Locate the cell with the specified text and output its (x, y) center coordinate. 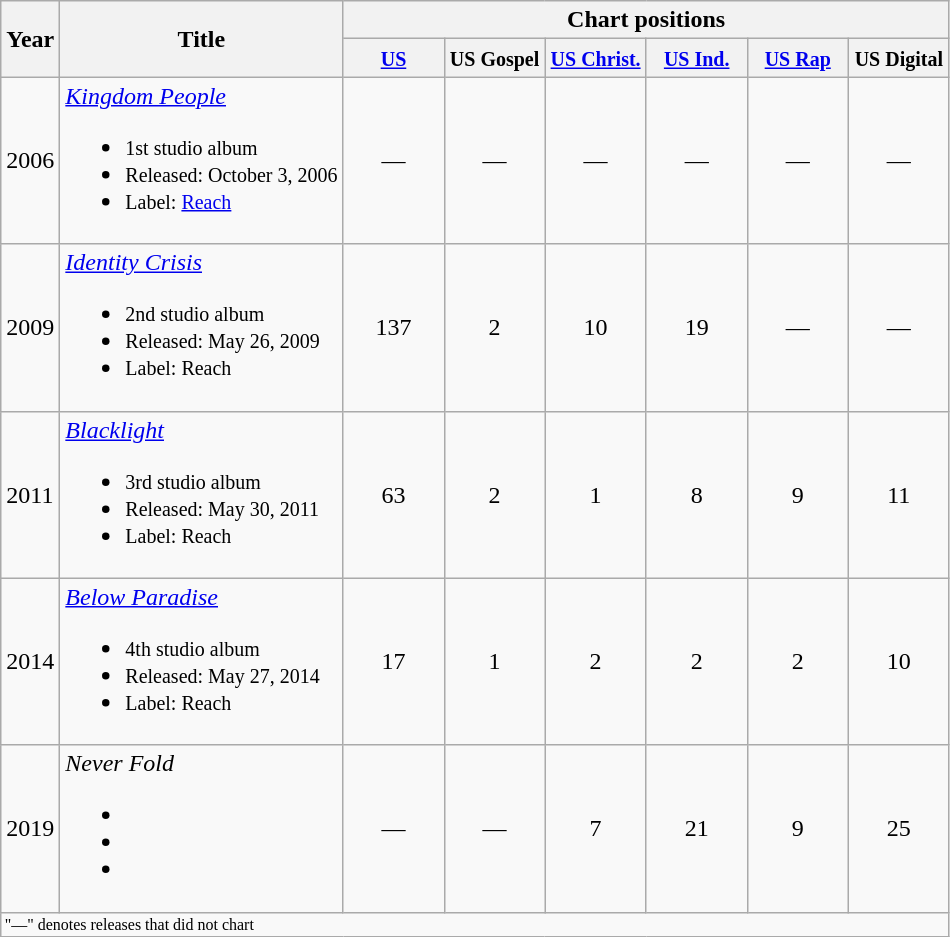
2014 (30, 662)
8 (696, 494)
US Rap (798, 58)
Identity Crisis2nd studio albumReleased: May 26, 2009Label: Reach (202, 328)
21 (696, 828)
11 (898, 494)
2019 (30, 828)
"—" denotes releases that did not chart (476, 924)
2011 (30, 494)
19 (696, 328)
63 (394, 494)
17 (394, 662)
Blacklight3rd studio albumReleased: May 30, 2011Label: Reach (202, 494)
US Christ. (596, 58)
US Ind. (696, 58)
Year (30, 39)
7 (596, 828)
Title (202, 39)
US (394, 58)
137 (394, 328)
Kingdom People1st studio albumReleased: October 3, 2006Label: Reach (202, 160)
Chart positions (646, 20)
2006 (30, 160)
Never Fold (202, 828)
2009 (30, 328)
US Gospel (494, 58)
Below Paradise4th studio albumReleased: May 27, 2014Label: Reach (202, 662)
US Digital (898, 58)
25 (898, 828)
